Return (x, y) of the center of cell containing provided text 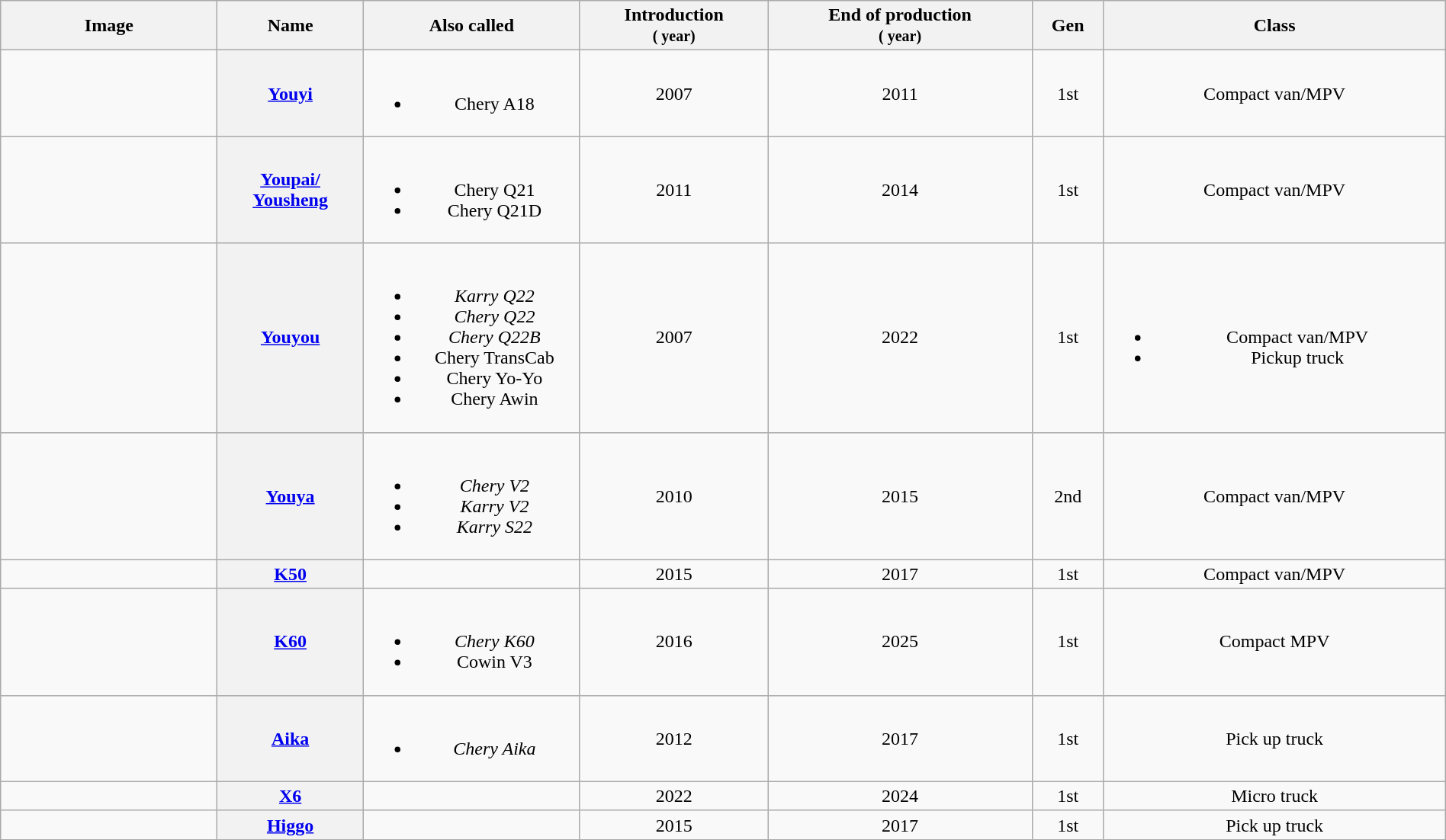
Micro truck (1274, 796)
2014 (900, 190)
Compact MPV (1274, 642)
Class (1274, 26)
Name (290, 26)
Compact van/MPVPickup truck (1274, 338)
Chery V2Karry V2Karry S22 (471, 495)
Chery Aika (471, 738)
2025 (900, 642)
Image (109, 26)
End of production( year) (900, 26)
2nd (1068, 495)
2016 (673, 642)
Gen (1068, 26)
Youyi (290, 93)
Chery K60Cowin V3 (471, 642)
Higgo (290, 825)
2024 (900, 796)
2010 (673, 495)
Aika (290, 738)
Youpai/Yousheng (290, 190)
X6 (290, 796)
Youya (290, 495)
2012 (673, 738)
Also called (471, 26)
K50 (290, 574)
Karry Q22Chery Q22Chery Q22BChery TransCabChery Yo-YoChery Awin (471, 338)
Introduction( year) (673, 26)
Chery A18 (471, 93)
Youyou (290, 338)
K60 (290, 642)
Chery Q21Chery Q21D (471, 190)
